Return the [X, Y] coordinate for the center point of the cell that contains the specified text.  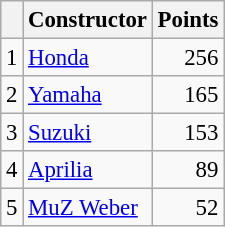
Aprilia [88, 170]
2 [12, 95]
Suzuki [88, 133]
Constructor [88, 20]
MuZ Weber [88, 208]
4 [12, 170]
256 [188, 58]
5 [12, 208]
Honda [88, 58]
52 [188, 208]
1 [12, 58]
153 [188, 133]
3 [12, 133]
Yamaha [88, 95]
Points [188, 20]
89 [188, 170]
165 [188, 95]
